Capture the cell that displays the provided text and extract its [X, Y] central coordinate. 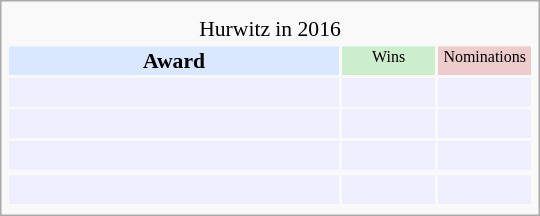
Hurwitz in 2016 [270, 29]
Nominations [484, 60]
Wins [388, 60]
Award [174, 60]
